Detect which cell encompasses the target text, then output its [x, y] center coordinate. 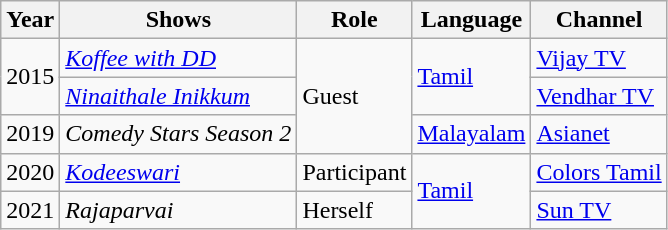
Shows [178, 20]
Participant [354, 172]
Year [30, 20]
2020 [30, 172]
Vijay TV [599, 58]
Sun TV [599, 210]
2021 [30, 210]
Channel [599, 20]
Malayalam [472, 134]
Herself [354, 210]
Ninaithale Inikkum [178, 96]
Vendhar TV [599, 96]
Koffee with DD [178, 58]
Language [472, 20]
Guest [354, 96]
Kodeeswari [178, 172]
Role [354, 20]
Comedy Stars Season 2 [178, 134]
Rajaparvai [178, 210]
Colors Tamil [599, 172]
Asianet [599, 134]
2015 [30, 77]
2019 [30, 134]
